Find where the given text appears and provide that cell's center as (X, Y) coordinate. 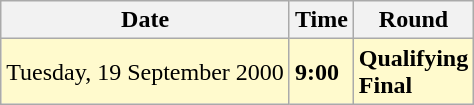
Date (146, 20)
Time (321, 20)
Tuesday, 19 September 2000 (146, 72)
9:00 (321, 72)
Round (413, 20)
QualifyingFinal (413, 72)
